From the cell containing the given text, extract its center point as [x, y] coordinate. 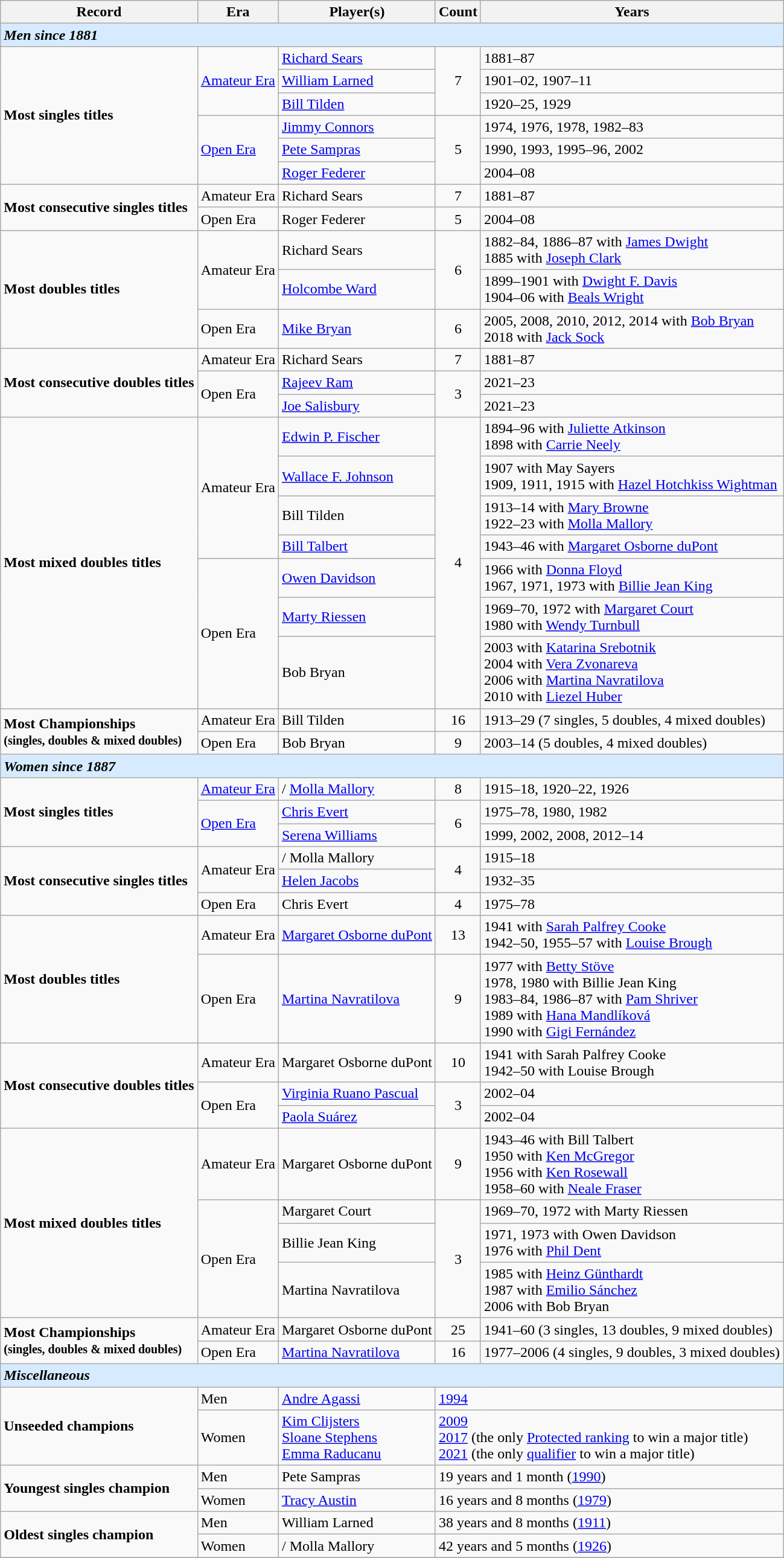
1975–78 [631, 904]
Holcombe Ward [357, 289]
1915–18, 1920–22, 1926 [631, 789]
Margaret Court [357, 1211]
1932–35 [631, 881]
Joe Salisbury [357, 406]
1977–2006 (4 singles, 9 doubles, 3 mixed doubles) [631, 1352]
38 years and 8 months (1911) [609, 1523]
Men since 1881 [392, 35]
Youngest singles champion [99, 1489]
1882–84, 1886–87 with James Dwight1885 with Joseph Clark [631, 250]
1994 [609, 1398]
Andre Agassi [357, 1398]
Era [238, 12]
Mike Bryan [357, 329]
Jimmy Connors [357, 127]
42 years and 5 months (1926) [609, 1546]
Unseeded champions [99, 1426]
1977 with Betty Stöve1978, 1980 with Billie Jean King1983–84, 1986–87 with Pam Shriver1989 with Hana Mandlíková1990 with Gigi Fernández [631, 999]
1999, 2002, 2008, 2012–14 [631, 835]
13 [457, 935]
Kim Clijsters Sloane Stephens Emma Raducanu [357, 1438]
Virginia Ruano Pascual [357, 1094]
25 [457, 1329]
Rajeev Ram [357, 383]
Wallace F. Johnson [357, 476]
1899–1901 with Dwight F. Davis1904–06 with Beals Wright [631, 289]
1920–25, 1929 [631, 104]
2003 with Katarina Srebotnik2004 with Vera Zvonareva2006 with Martina Navratilova2010 with Liezel Huber [631, 673]
Serena Williams [357, 835]
2003–14 (5 doubles, 4 mixed doubles) [631, 743]
1913–29 (7 singles, 5 doubles, 4 mixed doubles) [631, 720]
1969–70, 1972 with Marty Riessen [631, 1211]
Marty Riessen [357, 617]
1901–02, 1907–11 [631, 81]
20092017 (the only Protected ranking to win a major title)2021 (the only qualifier to win a major title) [609, 1438]
Miscellaneous [392, 1375]
Helen Jacobs [357, 881]
1975–78, 1980, 1982 [631, 812]
1941 with Sarah Palfrey Cooke1942–50 with Louise Brough [631, 1063]
1966 with Donna Floyd1967, 1971, 1973 with Billie Jean King [631, 577]
16 years and 8 months (1979) [609, 1500]
1943–46 with Bill Talbert1950 with Ken McGregor1956 with Ken Rosewall1958–60 with Neale Fraser [631, 1164]
Owen Davidson [357, 577]
1941–60 (3 singles, 13 doubles, 9 mixed doubles) [631, 1329]
1907 with May Sayers1909, 1911, 1915 with Hazel Hotchkiss Wightman [631, 476]
Paola Suárez [357, 1117]
Tracy Austin [357, 1500]
1974, 1976, 1978, 1982–83 [631, 127]
1941 with Sarah Palfrey Cooke1942–50, 1955–57 with Louise Brough [631, 935]
Edwin P. Fischer [357, 437]
Billie Jean King [357, 1243]
1915–18 [631, 858]
19 years and 1 month (1990) [609, 1477]
1913–14 with Mary Browne1922–23 with Molla Mallory [631, 516]
Count [457, 12]
1971, 1973 with Owen Davidson1976 with Phil Dent [631, 1243]
Women since 1887 [392, 766]
Player(s) [357, 12]
1990, 1993, 1995–96, 2002 [631, 150]
10 [457, 1063]
2005, 2008, 2010, 2012, 2014 with Bob Bryan2018 with Jack Sock [631, 329]
Bill Talbert [357, 547]
Record [99, 12]
1894–96 with Juliette Atkinson1898 with Carrie Neely [631, 437]
1969–70, 1972 with Margaret Court1980 with Wendy Turnbull [631, 617]
1985 with Heinz Günthardt1987 with Emilio Sánchez2006 with Bob Bryan [631, 1290]
8 [457, 789]
1943–46 with Margaret Osborne duPont [631, 547]
Years [631, 12]
Oldest singles champion [99, 1534]
